Find where the given text appears and provide that cell's center as [x, y] coordinate. 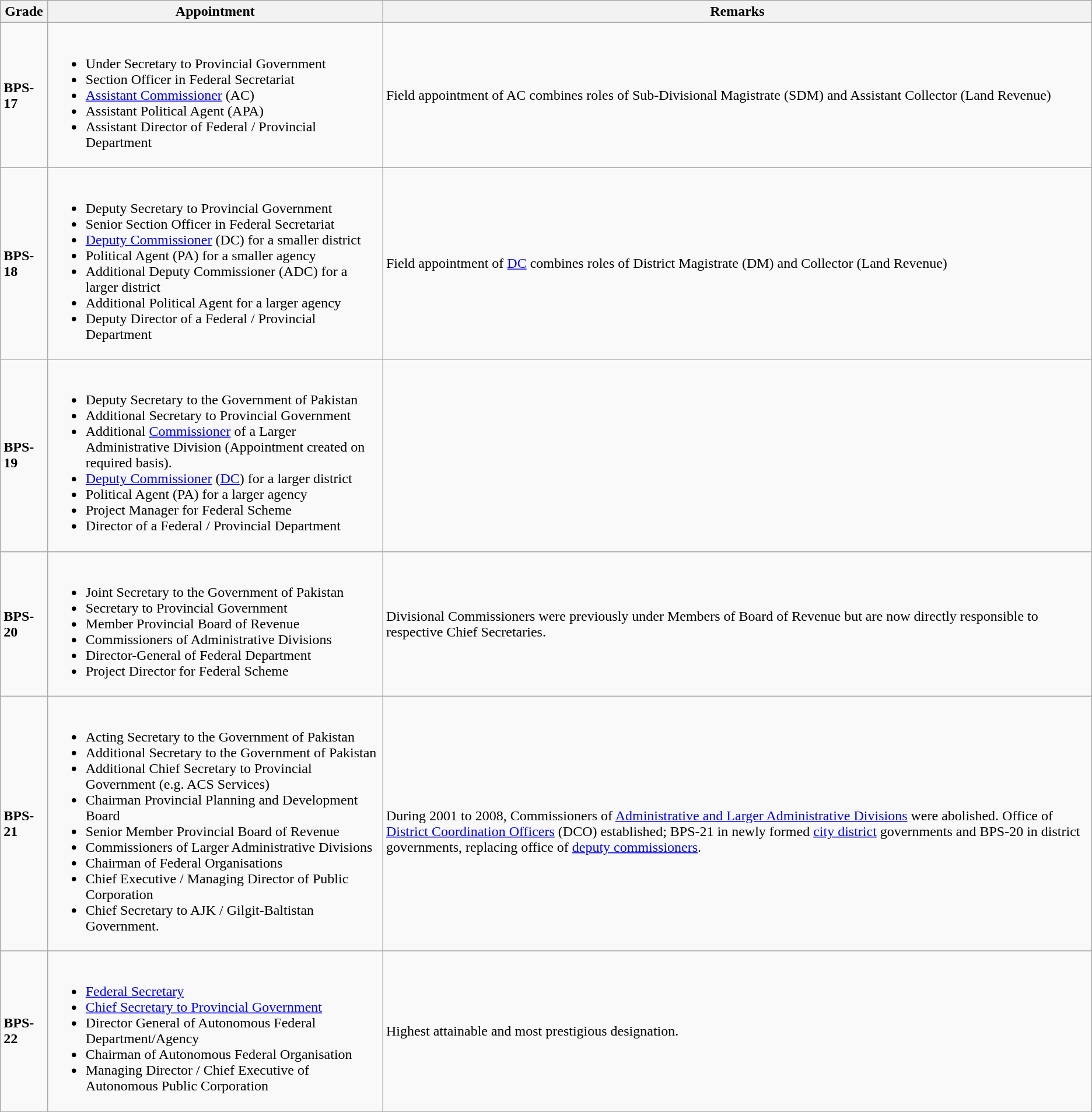
Highest attainable and most prestigious designation. [737, 1031]
BPS-17 [24, 95]
BPS-20 [24, 624]
Remarks [737, 12]
Field appointment of AC combines roles of Sub-Divisional Magistrate (SDM) and Assistant Collector (Land Revenue) [737, 95]
Field appointment of DC combines roles of District Magistrate (DM) and Collector (Land Revenue) [737, 264]
Divisional Commissioners were previously under Members of Board of Revenue but are now directly responsible to respective Chief Secretaries. [737, 624]
BPS-22 [24, 1031]
BPS-21 [24, 824]
BPS-18 [24, 264]
BPS-19 [24, 455]
Appointment [215, 12]
Grade [24, 12]
